Extract the [x, y] coordinate from the center of the cell holding the provided text.  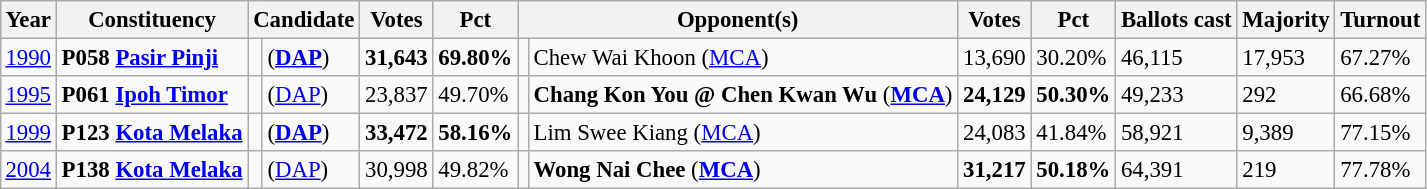
66.68% [1380, 95]
Lim Swee Kiang (MCA) [743, 133]
Ballots cast [1176, 20]
24,129 [994, 95]
77.78% [1380, 170]
31,643 [396, 57]
31,217 [994, 170]
Turnout [1380, 20]
24,083 [994, 133]
219 [1286, 170]
Chang Kon You @ Chen Kwan Wu (MCA) [743, 95]
13,690 [994, 57]
Year [28, 20]
58,921 [1176, 133]
77.15% [1380, 133]
Chew Wai Khoon (MCA) [743, 57]
P138 Kota Melaka [152, 170]
17,953 [1286, 57]
67.27% [1380, 57]
P123 Kota Melaka [152, 133]
292 [1286, 95]
Wong Nai Chee (MCA) [743, 170]
30.20% [1074, 57]
Majority [1286, 20]
1995 [28, 95]
46,115 [1176, 57]
49,233 [1176, 95]
23,837 [396, 95]
9,389 [1286, 133]
49.82% [476, 170]
64,391 [1176, 170]
P058 Pasir Pinji [152, 57]
1990 [28, 57]
2004 [28, 170]
50.30% [1074, 95]
49.70% [476, 95]
33,472 [396, 133]
41.84% [1074, 133]
58.16% [476, 133]
1999 [28, 133]
Constituency [152, 20]
P061 Ipoh Timor [152, 95]
Candidate [304, 20]
50.18% [1074, 170]
Opponent(s) [738, 20]
30,998 [396, 170]
69.80% [476, 57]
